Pinpoint the cell where the given text exists, returning its (x, y) midpoint coordinate. 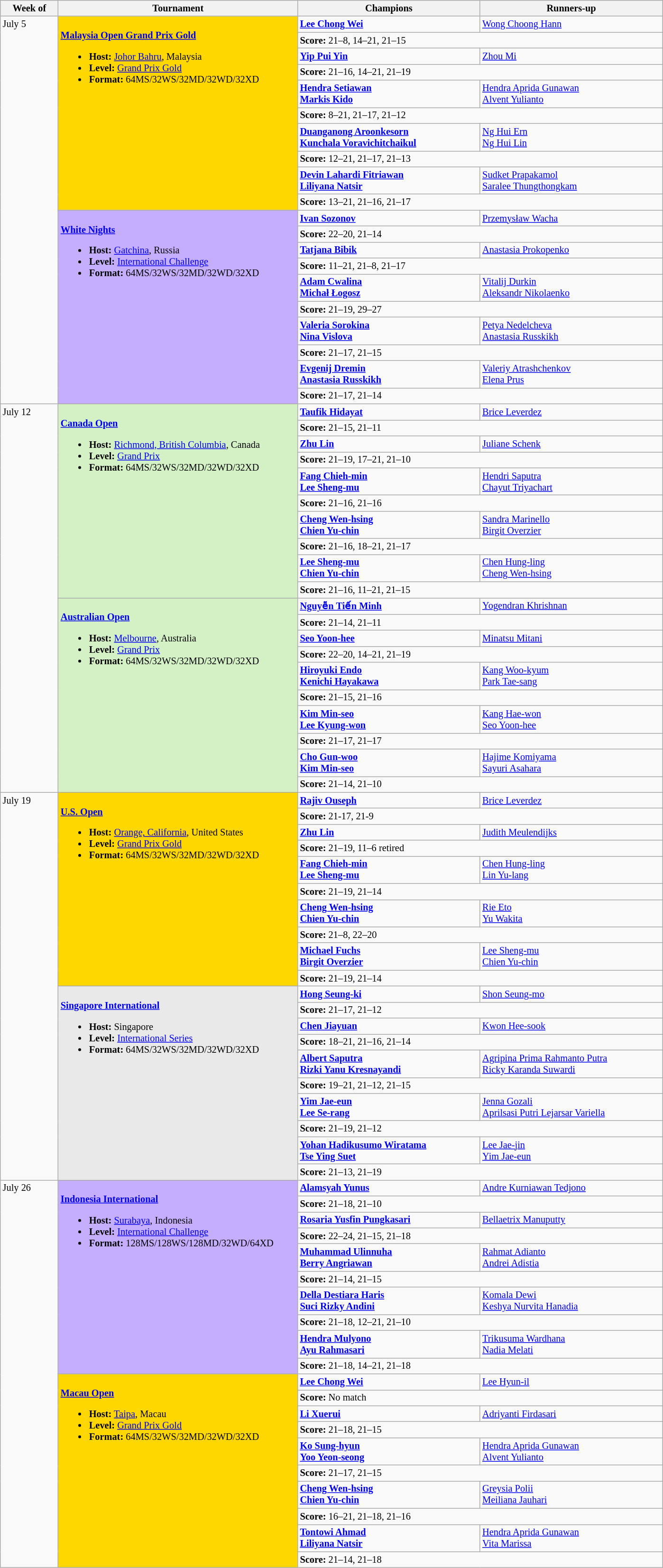
Li Xuerui (389, 1414)
Score: 21–18, 21–10 (480, 1204)
Tournament (178, 8)
Champions (389, 8)
Score: 21–18, 21–15 (480, 1429)
Adriyanti Firdasari (571, 1414)
Kwon Hee-sook (571, 1026)
Hong Seung-ki (389, 994)
Komala Dewi Keshya Nurvita Hanadia (571, 1301)
Score: 18–21, 21–16, 21–14 (480, 1042)
Devin Lahardi Fitriawan Liliyana Natsir (389, 180)
Muhammad Ulinnuha Berry Angriawan (389, 1258)
Score: 21–8, 14–21, 21–15 (480, 40)
Agripina Prima Rahmanto Putra Ricky Karanda Suwardi (571, 1064)
Przemysław Wacha (571, 218)
Zhou Mi (571, 56)
Jenna Gozali Aprilsasi Putri Lejarsar Variella (571, 1107)
Chen Jiayuan (389, 1026)
Yohan Hadikusumo Wiratama Tse Ying Suet (389, 1150)
Score: 13–21, 21–16, 21–17 (480, 202)
Sandra Marinello Birgit Overzier (571, 525)
Score: 21–19, 17–21, 21–10 (480, 460)
Anastasia Prokopenko (571, 250)
Hendra Setiawan Markis Kido (389, 94)
Judith Meulendijks (571, 832)
Valeriy Atrashchenkov Elena Prus (571, 374)
July 26 (29, 1374)
Score: 21–16, 18–21, 21–17 (480, 547)
Evgenij Dremin Anastasia Russkikh (389, 374)
Score: 21–16, 11–21, 21–15 (480, 590)
Canada OpenHost: Richmond, British Columbia, CanadaLevel: Grand PrixFormat: 64MS/32WS/32MD/32WD/32XD (178, 501)
Hajime Komiyama Sayuri Asahara (571, 762)
Score: 21–15, 21–16 (480, 697)
Albert Saputra Rizki Yanu Kresnayandi (389, 1064)
Tontowi Ahmad Liliyana Natsir (389, 1538)
Score: 21–17, 21–14 (480, 396)
Greysia Polii Meiliana Jauhari (571, 1494)
July 5 (29, 210)
Kim Min-seo Lee Kyung-won (389, 719)
Yim Jae-eun Lee Se-rang (389, 1107)
Alamsyah Yunus (389, 1188)
Minatsu Mitani (571, 638)
Rie Eto Yu Wakita (571, 913)
Cho Gun-woo Kim Min-seo (389, 762)
Ivan Sozonov (389, 218)
Macau OpenHost: Taipa, MacauLevel: Grand Prix GoldFormat: 64MS/32WS/32MD/32WD/32XD (178, 1471)
Week of (29, 8)
Ko Sung-hyun Yoo Yeon-seong (389, 1451)
Tatjana Bibik (389, 250)
Rahmat Adianto Andrei Adistia (571, 1258)
Score: 21-17, 21-9 (480, 816)
Score: 19–21, 21–12, 21–15 (480, 1086)
Rajiv Ouseph (389, 800)
Adam Cwalina Michał Łogosz (389, 288)
Score: 12–21, 21–17, 21–13 (480, 159)
Score: 21–17, 21–17 (480, 741)
Score: 21–15, 21–11 (480, 428)
Hendra Aprida Gunawan Vita Marissa (571, 1538)
Duanganong Aroonkesorn Kunchala Voravichitchaikul (389, 137)
Score: 22–24, 21–15, 21–18 (480, 1236)
Hendra Mulyono Ayu Rahmasari (389, 1344)
Runners-up (571, 8)
Kang Woo-kyum Park Tae-sang (571, 676)
Chen Hung-ling Cheng Wen-hsing (571, 568)
Juliane Schenk (571, 444)
Score: 11–21, 21–8, 21–17 (480, 266)
Score: 21–14, 21–11 (480, 622)
Score: 8–21, 21–17, 21–12 (480, 115)
Taufik Hidayat (389, 412)
U.S. OpenHost: Orange, California, United StatesLevel: Grand Prix GoldFormat: 64MS/32WS/32MD/32WD/32XD (178, 889)
Singapore InternationalHost: SingaporeLevel: International SeriesFormat: 64MS/32WS/32MD/32WD/32XD (178, 1083)
Score: 21–19, 29–27 (480, 309)
Malaysia Open Grand Prix GoldHost: Johor Bahru, MalaysiaLevel: Grand Prix GoldFormat: 64MS/32WS/32MD/32WD/32XD (178, 113)
Score: 21–14, 21–18 (480, 1559)
Score: 21–18, 12–21, 21–10 (480, 1322)
Hendri Saputra Chayut Triyachart (571, 482)
Hiroyuki Endo Kenichi Hayakawa (389, 676)
Vitalij Durkin Aleksandr Nikolaenko (571, 288)
Score: 21–19, 21–12 (480, 1129)
Bellaetrix Manuputty (571, 1220)
Yogendran Khrishnan (571, 606)
Andre Kurniawan Tedjono (571, 1188)
Kang Hae-won Seo Yoon-hee (571, 719)
Chen Hung-ling Lin Yu-lang (571, 870)
Score: 21–16, 21–16 (480, 503)
Score: 21–17, 21–12 (480, 1010)
Score: 22–20, 21–14 (480, 234)
Petya Nedelcheva Anastasia Russkikh (571, 331)
Australian OpenHost: Melbourne, AustraliaLevel: Grand PrixFormat: 64MS/32WS/32MD/32WD/32XD (178, 695)
Michael Fuchs Birgit Overzier (389, 956)
Score: 21–16, 14–21, 21–19 (480, 72)
Valeria Sorokina Nina Vislova (389, 331)
Yip Pui Yin (389, 56)
White NightsHost: Gatchina, RussiaLevel: International ChallengeFormat: 64MS/32WS/32MD/32WD/32XD (178, 307)
Score: 22–20, 14–21, 21–19 (480, 654)
July 12 (29, 598)
Score: No match (480, 1398)
Rosaria Yusfin Pungkasari (389, 1220)
Score: 21–19, 11–6 retired (480, 848)
Seo Yoon-hee (389, 638)
Della Destiara Haris Suci Rizky Andini (389, 1301)
Indonesia InternationalHost: Surabaya, IndonesiaLevel: International ChallengeFormat: 128MS/128WS/128MD/32WD/64XD (178, 1277)
Wong Choong Hann (571, 24)
Ng Hui Ern Ng Hui Lin (571, 137)
Lee Hyun-il (571, 1382)
Score: 21–8, 22–20 (480, 935)
Sudket Prapakamol Saralee Thungthongkam (571, 180)
Nguyễn Tiến Minh (389, 606)
Trikusuma Wardhana Nadia Melati (571, 1344)
Score: 21–18, 14–21, 21–18 (480, 1366)
Score: 21–14, 21–10 (480, 784)
Score: 21–14, 21–15 (480, 1279)
Score: 21–13, 21–19 (480, 1172)
July 19 (29, 986)
Lee Jae-jin Yim Jae-eun (571, 1150)
Shon Seung-mo (571, 994)
Score: 16–21, 21–18, 21–16 (480, 1516)
